For the text-containing cell, return its midpoint in [x, y] coordinate format. 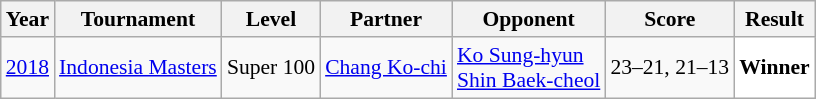
Indonesia Masters [138, 68]
Chang Ko-chi [386, 68]
2018 [28, 68]
Year [28, 19]
Level [271, 19]
Result [774, 19]
Opponent [528, 19]
Super 100 [271, 68]
Tournament [138, 19]
Score [670, 19]
Ko Sung-hyun Shin Baek-cheol [528, 68]
23–21, 21–13 [670, 68]
Winner [774, 68]
Partner [386, 19]
